Extract the [X, Y] coordinate from the center of the cell holding the provided text.  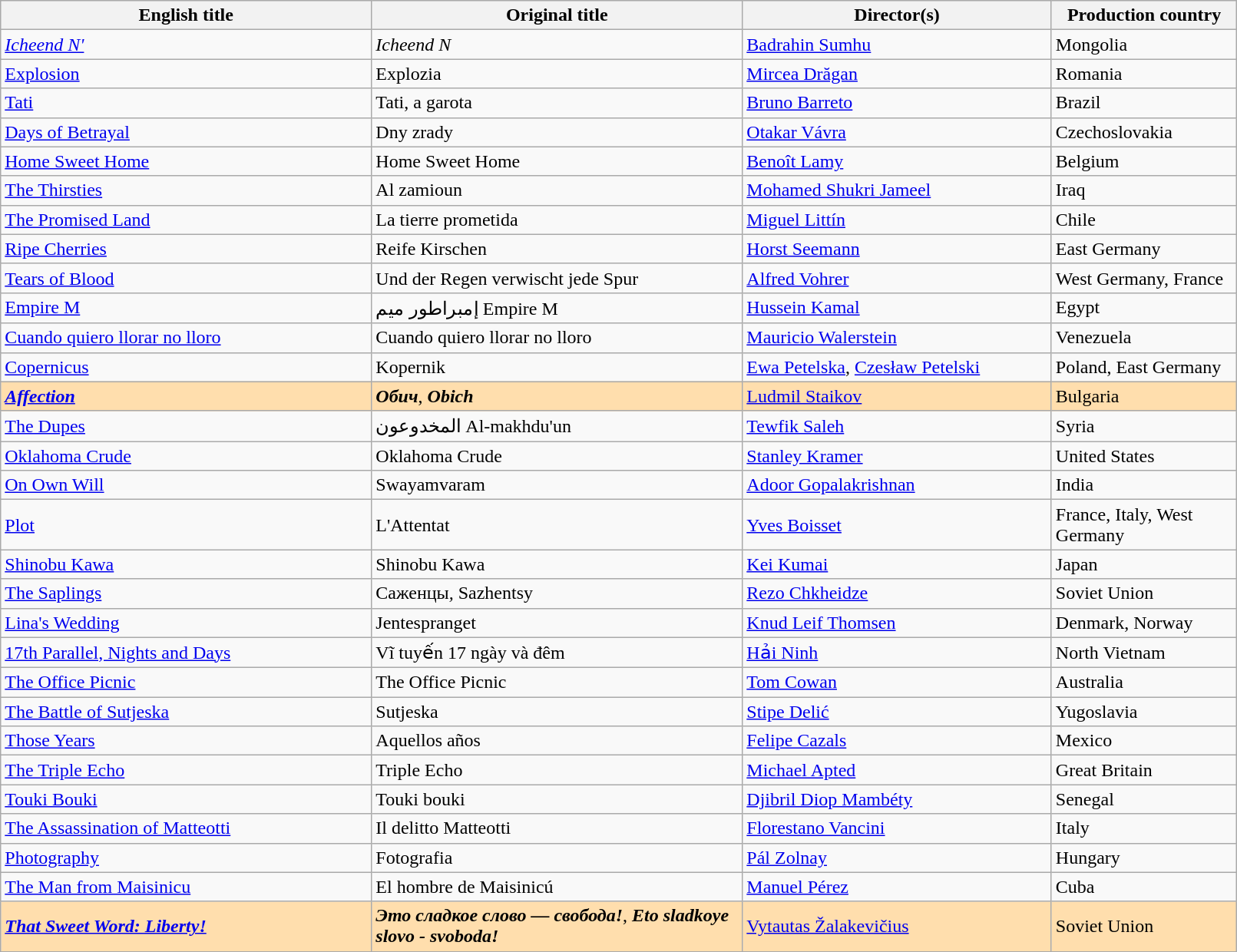
Denmark, Norway [1144, 623]
Affection [186, 396]
Rezo Chkheidze [897, 593]
Swayamvaram [557, 485]
Und der Regen verwischt jede Spur [557, 278]
Days of Betrayal [186, 132]
Ludmil Staikov [897, 396]
West Germany, France [1144, 278]
Brazil [1144, 103]
The Assassination of Matteotti [186, 828]
Bruno Barreto [897, 103]
On Own Will [186, 485]
Triple Echo [557, 770]
Australia [1144, 683]
Felipe Cazals [897, 741]
Kei Kumai [897, 564]
Mexico [1144, 741]
Kopernik [557, 367]
Adoor Gopalakrishnan [897, 485]
Great Britain [1144, 770]
Stipe Delić [897, 712]
Poland, East Germany [1144, 367]
Обич, Obich [557, 396]
Yugoslavia [1144, 712]
Fotografia [557, 858]
Aquellos años [557, 741]
The Battle of Sutjeska [186, 712]
The Promised Land [186, 220]
Lina's Wedding [186, 623]
Al zamioun [557, 190]
Это сладкое слово — свобода!, Eto sladkoye slovo - svoboda! [557, 926]
Otakar Vávra [897, 132]
Egypt [1144, 308]
Copernicus [186, 367]
El hombre de Maisinicú [557, 887]
Tom Cowan [897, 683]
Reife Kirschen [557, 249]
إمبراطور ميم Empire M [557, 308]
Touki Bouki [186, 799]
Bulgaria [1144, 396]
Japan [1144, 564]
Hussein Kamal [897, 308]
Ewa Petelska, Czesław Petelski [897, 367]
Benoît Lamy [897, 161]
Florestano Vancini [897, 828]
The Saplings [186, 593]
Romania [1144, 74]
Photography [186, 858]
Vytautas Žalakevičius [897, 926]
Production country [1144, 15]
Djibril Diop Mambéty [897, 799]
La tierre prometida [557, 220]
Саженцы, Sazhentsy [557, 593]
Original title [557, 15]
Tears of Blood [186, 278]
Tati, a garota [557, 103]
Mohamed Shukri Jameel [897, 190]
That Sweet Word: Liberty! [186, 926]
المخدوعون Al-makhdu'un [557, 426]
Vĩ tuyến 17 ngày và đêm [557, 653]
Tewfik Saleh [897, 426]
The Thirsties [186, 190]
Manuel Pérez [897, 887]
Italy [1144, 828]
The Dupes [186, 426]
Knud Leif Thomsen [897, 623]
Iraq [1144, 190]
Icheend N' [186, 45]
Czechoslovakia [1144, 132]
Tati [186, 103]
17th Parallel, Nights and Days [186, 653]
Those Years [186, 741]
Jentespranget [557, 623]
Ripe Cherries [186, 249]
Venezuela [1144, 338]
Mauricio Walerstein [897, 338]
Alfred Vohrer [897, 278]
Il delitto Matteotti [557, 828]
East Germany [1144, 249]
Icheend N [557, 45]
Pál Zolnay [897, 858]
India [1144, 485]
Stanley Kramer [897, 456]
Michael Apted [897, 770]
The Triple Echo [186, 770]
English title [186, 15]
Mircea Drăgan [897, 74]
Horst Seemann [897, 249]
Mongolia [1144, 45]
Chile [1144, 220]
The Man from Maisinicu [186, 887]
Cuba [1144, 887]
Syria [1144, 426]
Director(s) [897, 15]
Miguel Littín [897, 220]
Sutjeska [557, 712]
Dny zrady [557, 132]
L'Attentat [557, 525]
Yves Boisset [897, 525]
Empire M [186, 308]
Touki bouki [557, 799]
Hungary [1144, 858]
United States [1144, 456]
Belgium [1144, 161]
North Vietnam [1144, 653]
Senegal [1144, 799]
Explozia [557, 74]
Badrahin Sumhu [897, 45]
Hải Ninh [897, 653]
France, Italy, West Germany [1144, 525]
Explosion [186, 74]
Plot [186, 525]
